Return [X, Y] of the center of cell containing provided text 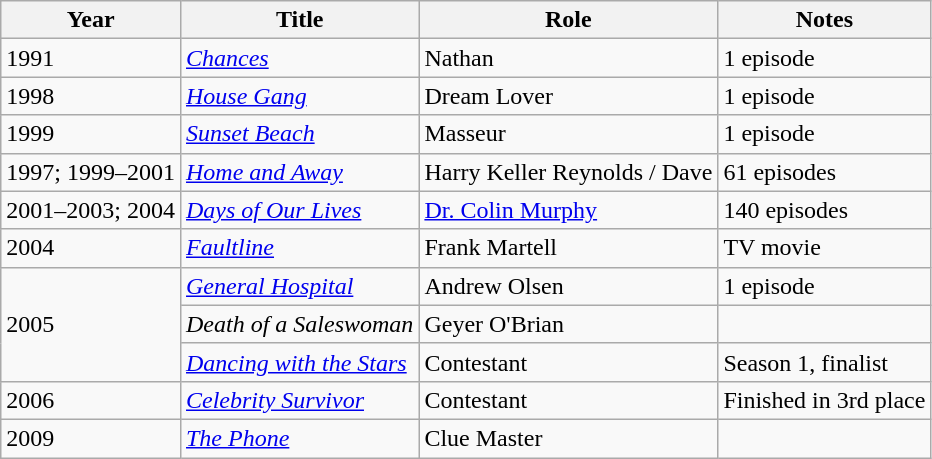
Dancing with the Stars [299, 362]
Nathan [568, 58]
1999 [91, 134]
1998 [91, 96]
2001–2003; 2004 [91, 210]
Death of a Saleswoman [299, 324]
2004 [91, 248]
61 episodes [824, 172]
Sunset Beach [299, 134]
Role [568, 20]
Celebrity Survivor [299, 400]
2006 [91, 400]
General Hospital [299, 286]
The Phone [299, 438]
2009 [91, 438]
Andrew Olsen [568, 286]
Harry Keller Reynolds / Dave [568, 172]
Dream Lover [568, 96]
Season 1, finalist [824, 362]
Chances [299, 58]
Days of Our Lives [299, 210]
TV movie [824, 248]
Dr. Colin Murphy [568, 210]
2005 [91, 324]
Title [299, 20]
Geyer O'Brian [568, 324]
Faultline [299, 248]
House Gang [299, 96]
Frank Martell [568, 248]
1991 [91, 58]
Finished in 3rd place [824, 400]
140 episodes [824, 210]
Notes [824, 20]
Masseur [568, 134]
Year [91, 20]
1997; 1999–2001 [91, 172]
Clue Master [568, 438]
Home and Away [299, 172]
